Detect which cell encompasses the target text, then output its (x, y) center coordinate. 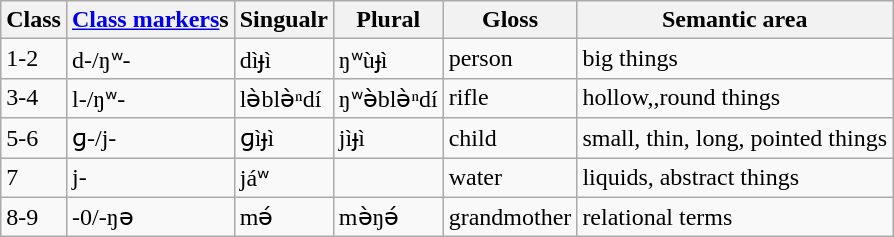
big things (735, 59)
hollow,,round things (735, 98)
Class (34, 20)
mə́ (284, 217)
3-4 (34, 98)
8-9 (34, 217)
lə̀blə̀ⁿdí (284, 98)
jáʷ (284, 178)
dìɟì (284, 59)
5-6 (34, 138)
mə̀ŋə́ (388, 217)
ɡìɟì (284, 138)
Plural (388, 20)
7 (34, 178)
person (510, 59)
j- (150, 178)
relational terms (735, 217)
child (510, 138)
rifle (510, 98)
-0/-ŋə (150, 217)
grandmother (510, 217)
Singualr (284, 20)
Class markerss (150, 20)
l-/ŋʷ- (150, 98)
ŋʷə̀blə̀ⁿdí (388, 98)
1-2 (34, 59)
d-/ŋʷ- (150, 59)
water (510, 178)
ɡ-/j- (150, 138)
Semantic area (735, 20)
Gloss (510, 20)
jìɟì (388, 138)
ŋʷùɟì (388, 59)
small, thin, long, pointed things (735, 138)
liquids, abstract things (735, 178)
